Return (X, Y) of the center of cell containing provided text 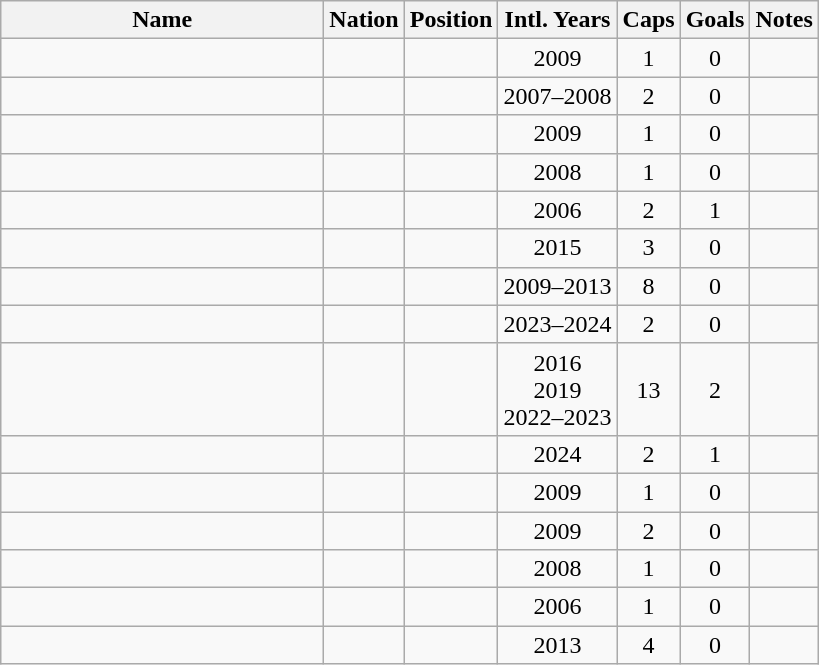
Goals (715, 20)
Nation (364, 20)
Intl. Years (558, 20)
2023–2024 (558, 324)
Position (451, 20)
2007–2008 (558, 96)
Caps (648, 20)
201620192022–2023 (558, 389)
2015 (558, 248)
Name (162, 20)
13 (648, 389)
2009–2013 (558, 286)
2013 (558, 645)
4 (648, 645)
8 (648, 286)
3 (648, 248)
2024 (558, 454)
Notes (784, 20)
